Output the [x, y] coordinate of the center of the cell containing the given text.  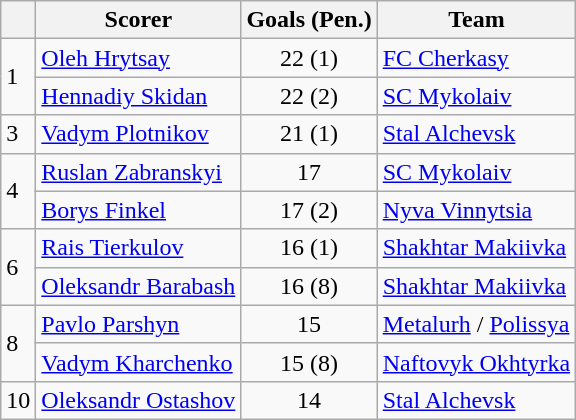
Team [476, 20]
6 [18, 267]
Naftovyk Okhtyrka [476, 362]
Pavlo Parshyn [138, 324]
Oleh Hrytsay [138, 58]
16 (8) [309, 286]
Hennadiy Skidan [138, 96]
22 (1) [309, 58]
Ruslan Zabranskyi [138, 172]
4 [18, 191]
Vadym Plotnikov [138, 134]
10 [18, 400]
17 (2) [309, 210]
17 [309, 172]
Oleksandr Ostashov [138, 400]
16 (1) [309, 248]
FC Cherkasy [476, 58]
8 [18, 343]
Scorer [138, 20]
14 [309, 400]
Nyva Vinnytsia [476, 210]
15 [309, 324]
15 (8) [309, 362]
21 (1) [309, 134]
22 (2) [309, 96]
Oleksandr Barabash [138, 286]
Vadym Kharchenko [138, 362]
Rais Tierkulov [138, 248]
1 [18, 77]
3 [18, 134]
Goals (Pen.) [309, 20]
Borys Finkel [138, 210]
Metalurh / Polissya [476, 324]
